Detect which cell encompasses the target text, then output its (X, Y) center coordinate. 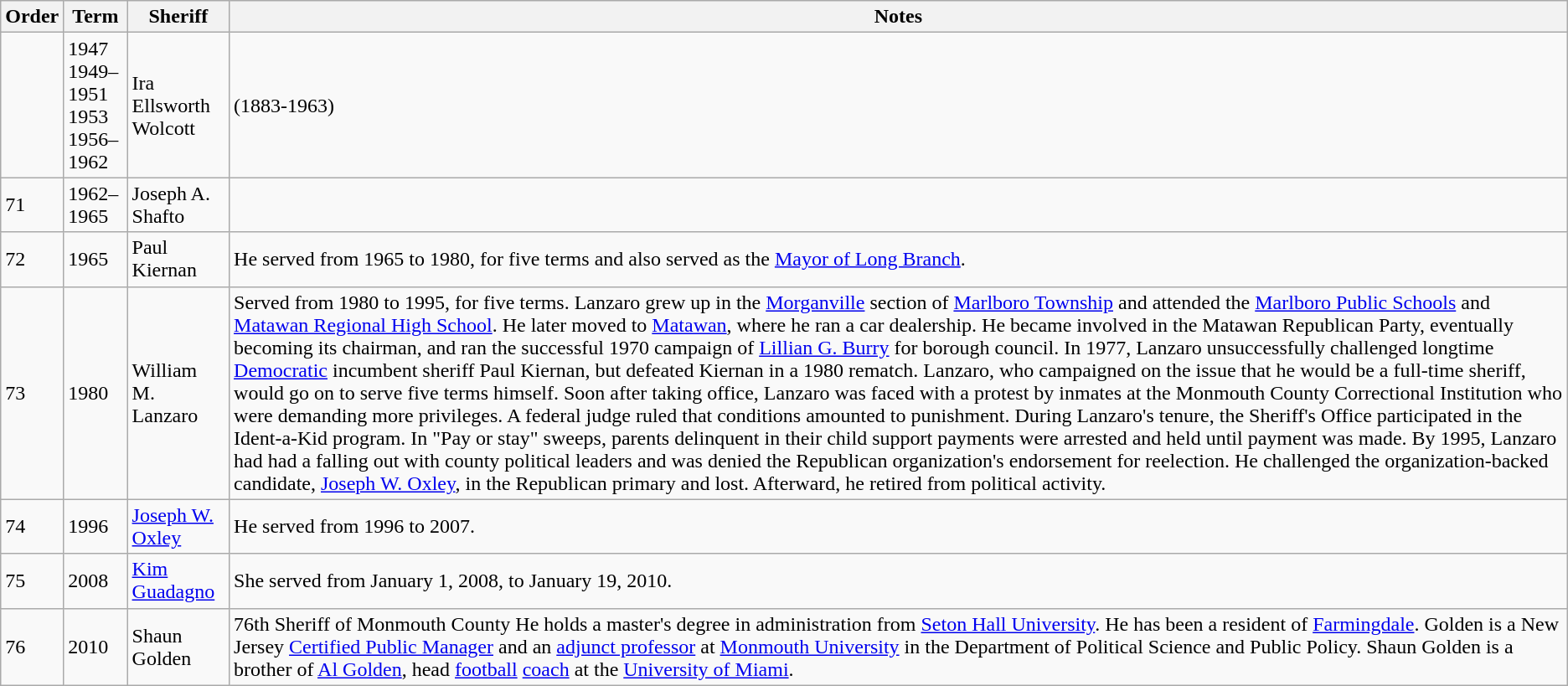
Term (95, 17)
1965 (95, 260)
73 (32, 393)
Joseph A. Shafto (178, 204)
She served from January 1, 2008, to January 19, 2010. (899, 581)
1996 (95, 526)
Sheriff (178, 17)
75 (32, 581)
Shaun Golden (178, 647)
74 (32, 526)
William M. Lanzaro (178, 393)
2008 (95, 581)
76 (32, 647)
19471949–195119531956–1962 (95, 106)
(1883-1963) (899, 106)
72 (32, 260)
1962–1965 (95, 204)
Paul Kiernan (178, 260)
2010 (95, 647)
He served from 1965 to 1980, for five terms and also served as the Mayor of Long Branch. (899, 260)
71 (32, 204)
He served from 1996 to 2007. (899, 526)
Order (32, 17)
Notes (899, 17)
Kim Guadagno (178, 581)
1980 (95, 393)
Ira Ellsworth Wolcott (178, 106)
Joseph W. Oxley (178, 526)
